Output the (X, Y) coordinate of the center of the cell containing the given text.  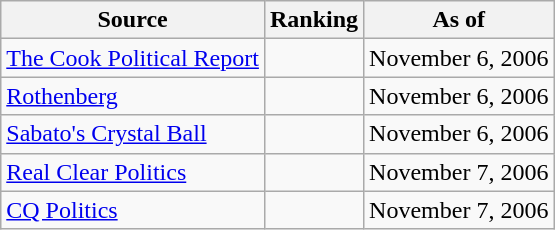
Sabato's Crystal Ball (133, 134)
As of (459, 20)
Real Clear Politics (133, 172)
Rothenberg (133, 96)
Ranking (314, 20)
The Cook Political Report (133, 58)
CQ Politics (133, 210)
Source (133, 20)
